Provide the [x, y] coordinate of the cell's center where the given text is located.  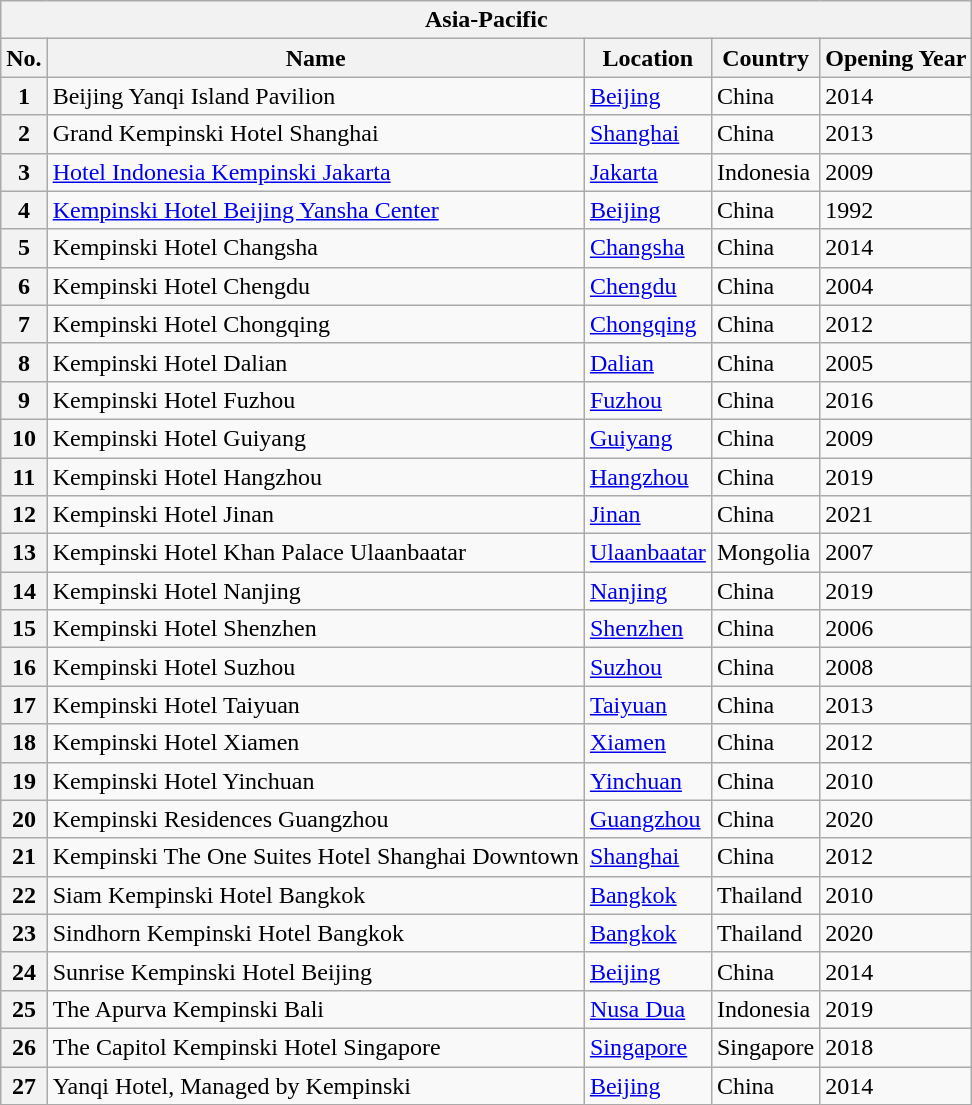
27 [24, 1085]
Kempinski Hotel Hangzhou [316, 477]
Location [648, 58]
11 [24, 477]
Nusa Dua [648, 1009]
Asia-Pacific [486, 20]
Kempinski Hotel Taiyuan [316, 705]
Sindhorn Kempinski Hotel Bangkok [316, 933]
Sunrise Kempinski Hotel Beijing [316, 971]
Yanqi Hotel, Managed by Kempinski [316, 1085]
20 [24, 819]
2005 [896, 362]
Chongqing [648, 324]
2004 [896, 286]
Siam Kempinski Hotel Bangkok [316, 895]
2 [24, 134]
Kempinski Hotel Chongqing [316, 324]
Name [316, 58]
2008 [896, 667]
24 [24, 971]
Taiyuan [648, 705]
Jakarta [648, 172]
26 [24, 1047]
10 [24, 438]
Kempinski Hotel Nanjing [316, 591]
Kempinski Hotel Shenzhen [316, 629]
2016 [896, 400]
Hangzhou [648, 477]
Changsha [648, 248]
5 [24, 248]
23 [24, 933]
Shenzhen [648, 629]
16 [24, 667]
Mongolia [765, 553]
Beijing Yanqi Island Pavilion [316, 96]
Kempinski Hotel Dalian [316, 362]
12 [24, 515]
6 [24, 286]
Hotel Indonesia Kempinski Jakarta [316, 172]
3 [24, 172]
25 [24, 1009]
Kempinski The One Suites Hotel Shanghai Downtown [316, 857]
Jinan [648, 515]
7 [24, 324]
1 [24, 96]
Kempinski Hotel Changsha [316, 248]
22 [24, 895]
No. [24, 58]
Yinchuan [648, 781]
8 [24, 362]
Kempinski Residences Guangzhou [316, 819]
Dalian [648, 362]
Grand Kempinski Hotel Shanghai [316, 134]
Chengdu [648, 286]
Kempinski Hotel Chengdu [316, 286]
2006 [896, 629]
Guangzhou [648, 819]
4 [24, 210]
Kempinski Hotel Yinchuan [316, 781]
15 [24, 629]
The Apurva Kempinski Bali [316, 1009]
Kempinski Hotel Khan Palace Ulaanbaatar [316, 553]
Fuzhou [648, 400]
13 [24, 553]
9 [24, 400]
Kempinski Hotel Fuzhou [316, 400]
Guiyang [648, 438]
Kempinski Hotel Jinan [316, 515]
Xiamen [648, 743]
Country [765, 58]
Kempinski Hotel Suzhou [316, 667]
2021 [896, 515]
19 [24, 781]
Ulaanbaatar [648, 553]
17 [24, 705]
The Capitol Kempinski Hotel Singapore [316, 1047]
Opening Year [896, 58]
18 [24, 743]
2007 [896, 553]
14 [24, 591]
Nanjing [648, 591]
2018 [896, 1047]
21 [24, 857]
Kempinski Hotel Xiamen [316, 743]
Suzhou [648, 667]
Kempinski Hotel Guiyang [316, 438]
1992 [896, 210]
Kempinski Hotel Beijing Yansha Center [316, 210]
